Determine the [x, y] coordinate at the center of the cell enclosing the given text.  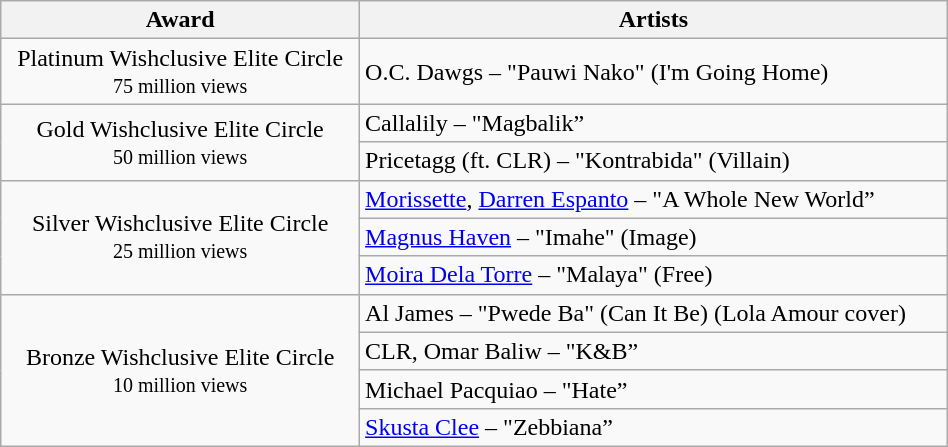
O.C. Dawgs – "Pauwi Nako" (I'm Going Home) [654, 72]
Award [180, 20]
Platinum Wishclusive Elite Circle75 million views [180, 72]
Moira Dela Torre – "Malaya" (Free) [654, 275]
Pricetagg (ft. CLR) – "Kontrabida" (Villain) [654, 161]
Morissette, Darren Espanto – "A Whole New World” [654, 199]
Callalily – "Magbalik” [654, 123]
Al James – "Pwede Ba" (Can It Be) (Lola Amour cover) [654, 313]
Gold Wishclusive Elite Circle50 million views [180, 142]
Skusta Clee – "Zebbiana” [654, 427]
Silver Wishclusive Elite Circle25 million views [180, 237]
CLR, Omar Baliw – "K&B” [654, 351]
Magnus Haven – "Imahe" (Image) [654, 237]
Michael Pacquiao – "Hate” [654, 389]
Artists [654, 20]
Bronze Wishclusive Elite Circle 10 million views [180, 370]
